Detect which cell encompasses the target text, then output its [x, y] center coordinate. 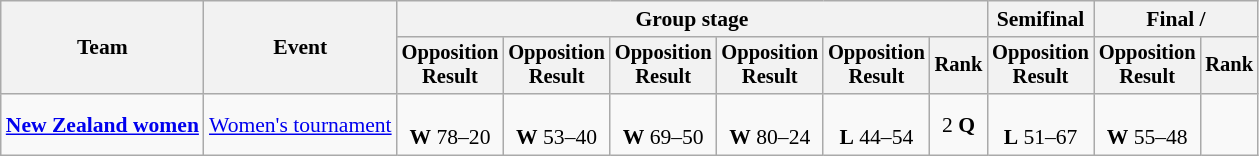
2 Q [959, 124]
Event [300, 48]
Final / [1176, 19]
L 44–54 [876, 124]
W 53–40 [556, 124]
W 69–50 [664, 124]
Group stage [692, 19]
New Zealand women [102, 124]
Women's tournament [300, 124]
Team [102, 48]
W 80–24 [770, 124]
L 51–67 [1040, 124]
W 78–20 [450, 124]
Semifinal [1040, 19]
W 55–48 [1148, 124]
